Provide the [X, Y] coordinate of the cell's center where the given text is located.  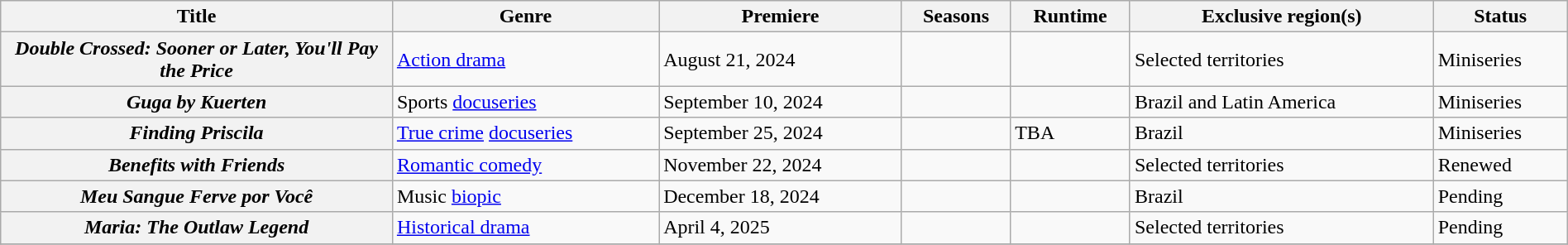
Sports docuseries [525, 102]
December 18, 2024 [781, 196]
TBA [1070, 133]
True crime docuseries [525, 133]
Finding Priscila [197, 133]
Title [197, 17]
Runtime [1070, 17]
August 21, 2024 [781, 60]
Renewed [1500, 165]
Meu Sangue Ferve por Você [197, 196]
Guga by Kuerten [197, 102]
Maria: The Outlaw Legend [197, 228]
September 10, 2024 [781, 102]
September 25, 2024 [781, 133]
Double Crossed: Sooner or Later, You'll Pay the Price [197, 60]
Status [1500, 17]
Brazil and Latin America [1282, 102]
Seasons [956, 17]
Benefits with Friends [197, 165]
Music biopic [525, 196]
Action drama [525, 60]
Romantic comedy [525, 165]
Genre [525, 17]
Premiere [781, 17]
April 4, 2025 [781, 228]
Exclusive region(s) [1282, 17]
Historical drama [525, 228]
November 22, 2024 [781, 165]
